Detect which cell encompasses the target text, then output its [X, Y] center coordinate. 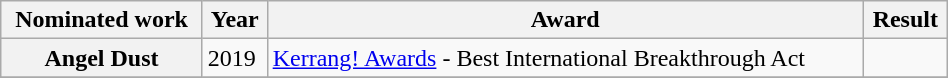
Year [234, 20]
Nominated work [102, 20]
Award [565, 20]
Kerrang! Awards - Best International Breakthrough Act [565, 58]
Angel Dust [102, 58]
2019 [234, 58]
Result [905, 20]
